Output the (x, y) coordinate of the center of the cell containing the given text.  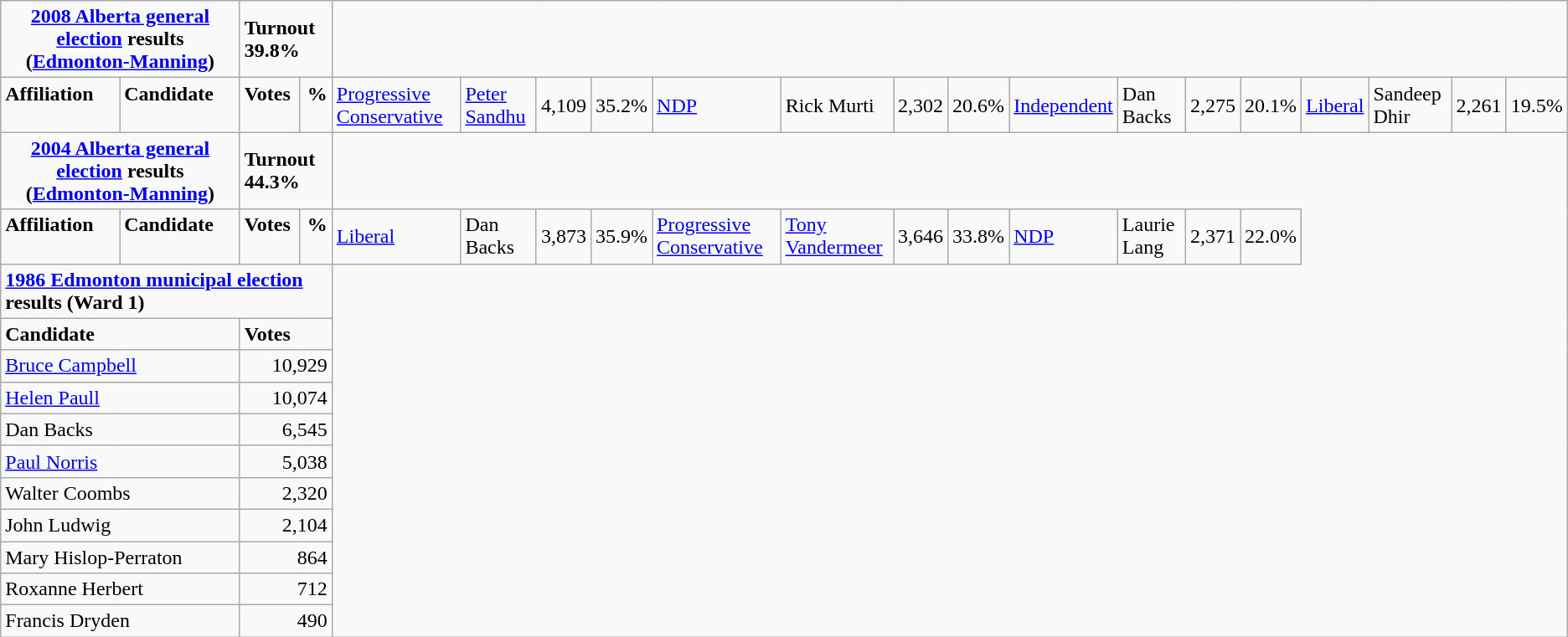
Tony Vandermeer (837, 236)
22.0% (1270, 236)
Paul Norris (121, 461)
35.9% (622, 236)
2,261 (1479, 105)
Sandeep Dhir (1411, 105)
Peter Sandhu (499, 105)
712 (286, 589)
10,074 (286, 398)
Independent (1064, 105)
Turnout 44.3% (286, 171)
4,109 (563, 105)
Turnout 39.8% (286, 39)
864 (286, 557)
3,646 (920, 236)
5,038 (286, 461)
2,320 (286, 493)
Mary Hislop-Perraton (121, 557)
33.8% (978, 236)
Helen Paull (121, 398)
Roxanne Herbert (121, 589)
Rick Murti (837, 105)
19.5% (1536, 105)
Walter Coombs (121, 493)
Francis Dryden (121, 621)
2,275 (1213, 105)
20.6% (978, 105)
2,371 (1213, 236)
2,302 (920, 105)
2004 Alberta general election results (Edmonton-Manning) (121, 171)
10,929 (286, 366)
2008 Alberta general election results (Edmonton-Manning) (121, 39)
20.1% (1270, 105)
Bruce Campbell (121, 366)
2,104 (286, 525)
John Ludwig (121, 525)
3,873 (563, 236)
490 (286, 621)
6,545 (286, 429)
Laurie Lang (1151, 236)
1986 Edmonton municipal election results (Ward 1) (167, 291)
35.2% (622, 105)
